Search for the cell housing the specified text and yield its (x, y) center coordinate. 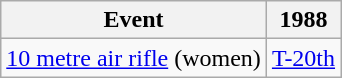
T-20th (303, 58)
Event (134, 20)
1988 (303, 20)
10 metre air rifle (women) (134, 58)
